Provide the [x, y] coordinate of the cell's center where the given text is located.  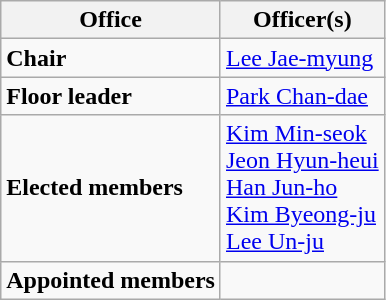
Appointed members [111, 280]
Chair [111, 58]
Kim Min-seokJeon Hyun-heuiHan Jun-hoKim Byeong-juLee Un-ju [302, 188]
Elected members [111, 188]
Officer(s) [302, 20]
Lee Jae-myung [302, 58]
Office [111, 20]
Park Chan-dae [302, 96]
Floor leader [111, 96]
